Return the [X, Y] coordinate for the center point of the cell that contains the specified text.  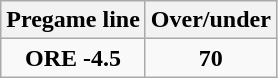
ORE -4.5 [74, 58]
Pregame line [74, 20]
70 [210, 58]
Over/under [210, 20]
